Locate the cell with the specified text and output its (x, y) center coordinate. 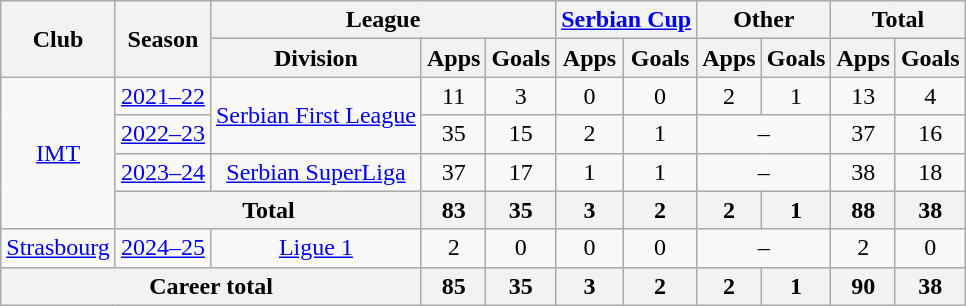
11 (453, 96)
16 (930, 134)
Serbian First League (316, 115)
88 (863, 210)
18 (930, 172)
4 (930, 96)
2023–24 (162, 172)
Club (58, 39)
90 (863, 286)
2024–25 (162, 248)
15 (521, 134)
2022–23 (162, 134)
Other (764, 20)
13 (863, 96)
League (382, 20)
Strasbourg (58, 248)
17 (521, 172)
Career total (212, 286)
Division (316, 58)
Ligue 1 (316, 248)
85 (453, 286)
Season (162, 39)
83 (453, 210)
2021–22 (162, 96)
Serbian SuperLiga (316, 172)
Serbian Cup (626, 20)
IMT (58, 153)
